For the text-containing cell, return its midpoint in (x, y) coordinate format. 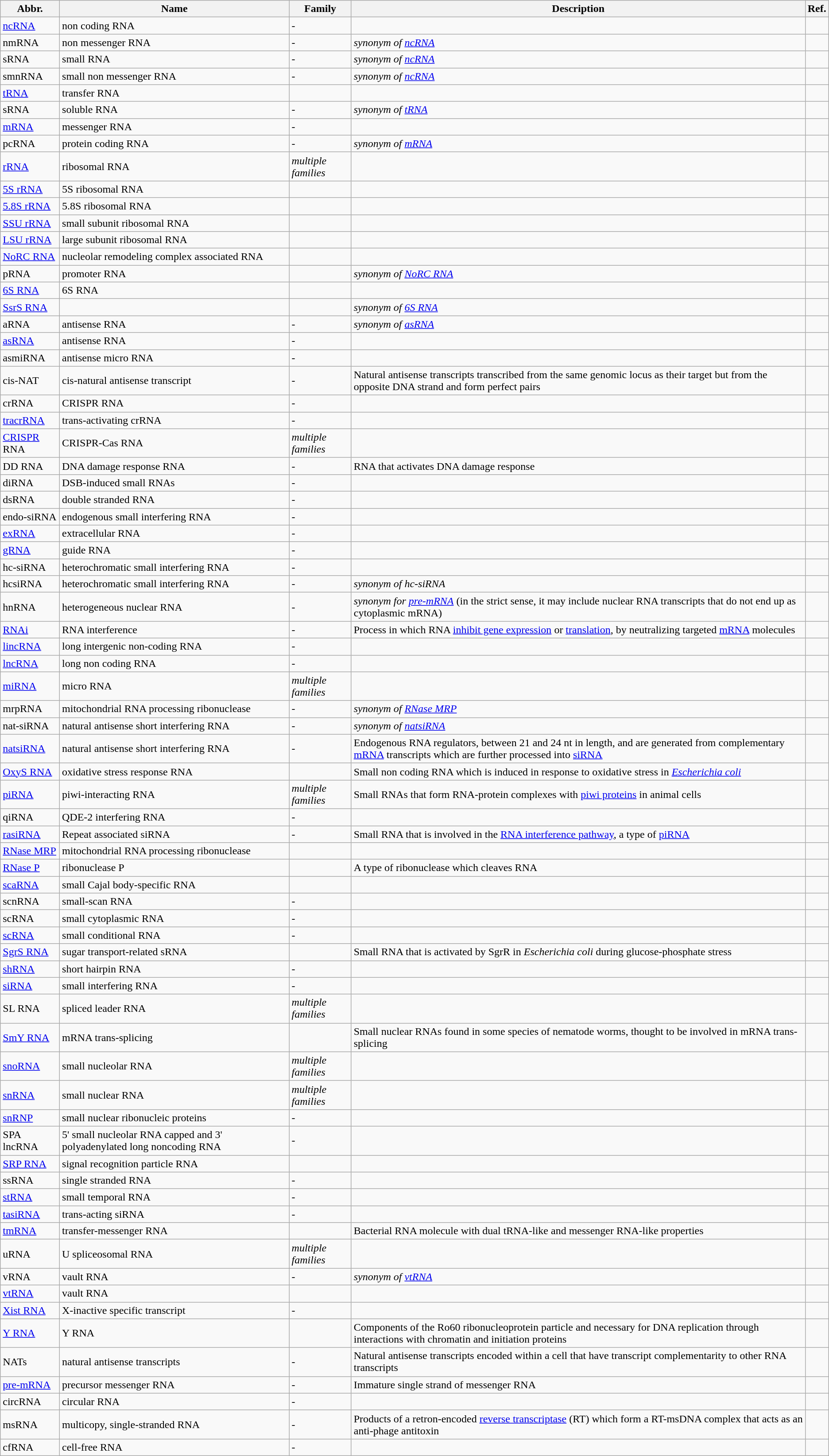
nmRNA (30, 43)
SSU rRNA (30, 223)
extracellular RNA (174, 534)
pre-mRNA (30, 1385)
RNase MRP (30, 851)
smnRNA (30, 76)
SgrS RNA (30, 952)
soluble RNA (174, 110)
synonym of tRNA (578, 110)
synonym of hc-siRNA (578, 584)
hc-siRNA (30, 567)
5.8S ribosomal RNA (174, 206)
messenger RNA (174, 127)
synonym of RNase MRP (578, 709)
U spliceosomal RNA (174, 1254)
Abbr. (30, 9)
mrpRNA (30, 709)
asmiRNA (30, 358)
Name (174, 9)
small interfering RNA (174, 986)
synonym of asRNA (578, 324)
SL RNA (30, 1009)
small nuclear ribonucleic proteins (174, 1118)
large subunit ribosomal RNA (174, 240)
Products of a retron-encoded reverse transcriptase (RT) which form a RT-msDNA complex that acts as an anti-phage antitoxin (578, 1424)
cfRNA (30, 1447)
LSU rRNA (30, 240)
scaRNA (30, 885)
RNA that activates DNA damage response (578, 466)
double stranded RNA (174, 500)
synonym of natsiRNA (578, 726)
lncRNA (30, 663)
promoter RNA (174, 274)
aRNA (30, 324)
A type of ribonuclease which cleaves RNA (578, 868)
cis-NAT (30, 381)
miRNA (30, 686)
snoRNA (30, 1066)
qiRNA (30, 817)
heterogeneous nuclear RNA (174, 607)
hcsiRNA (30, 584)
small Cajal body-specific RNA (174, 885)
synonym of vtRNA (578, 1277)
transfer-messenger RNA (174, 1231)
small RNA (174, 59)
snRNA (30, 1095)
transfer RNA (174, 93)
rRNA (30, 167)
small nuclear RNA (174, 1095)
protein coding RNA (174, 143)
Components of the Ro60 ribonucleoprotein particle and necessary for DNA replication through interactions with chromatin and initiation proteins (578, 1333)
diRNA (30, 483)
tasiRNA (30, 1214)
SRP RNA (30, 1163)
natsiRNA (30, 748)
SsrS RNA (30, 307)
ssRNA (30, 1181)
DNA damage response RNA (174, 466)
NoRC RNA (30, 257)
Repeat associated siRNA (174, 834)
guide RNA (174, 550)
trans-activating crRNA (174, 420)
DD RNA (30, 466)
scnRNA (30, 902)
NATs (30, 1362)
Ref. (817, 9)
SPA lncRNA (30, 1141)
circRNA (30, 1402)
SmY RNA (30, 1037)
Process in which RNA inhibit gene expression or translation, by neutralizing targeted mRNA molecules (578, 630)
Small nuclear RNAs found in some species of nematode worms, thought to be involved in mRNA trans-splicing (578, 1037)
siRNA (30, 986)
natural antisense transcripts (174, 1362)
long non coding RNA (174, 663)
piRNA (30, 794)
non messenger RNA (174, 43)
X-inactive specific transcript (174, 1310)
cis-natural antisense transcript (174, 381)
synonym of mRNA (578, 143)
asRNA (30, 341)
gRNA (30, 550)
piwi-interacting RNA (174, 794)
synonym for pre-mRNA (in the strict sense, it may include nuclear RNA transcripts that do not end up as cytoplasmic mRNA) (578, 607)
uRNA (30, 1254)
single stranded RNA (174, 1181)
non coding RNA (174, 26)
Small RNA that is involved in the RNA interference pathway, a type of piRNA (578, 834)
Small RNA that is activated by SgrR in Escherichia coli during glucose-phosphate stress (578, 952)
small subunit ribosomal RNA (174, 223)
long intergenic non-coding RNA (174, 647)
multicopy, single-stranded RNA (174, 1424)
short hairpin RNA (174, 969)
Family (320, 9)
vtRNA (30, 1293)
small conditional RNA (174, 935)
vRNA (30, 1277)
stRNA (30, 1197)
pcRNA (30, 143)
shRNA (30, 969)
oxidative stress response RNA (174, 771)
Small RNAs that form RNA-protein complexes with piwi proteins in animal cells (578, 794)
crRNA (30, 403)
cell-free RNA (174, 1447)
Natural antisense transcripts encoded within a cell that have transcript complementarity to other RNA transcripts (578, 1362)
nat-siRNA (30, 726)
ncRNA (30, 26)
sugar transport-related sRNA (174, 952)
small-scan RNA (174, 902)
tmRNA (30, 1231)
synonym of 6S RNA (578, 307)
Description (578, 9)
pRNA (30, 274)
Natural antisense transcripts transcribed from the same genomic locus as their target but from the opposite DNA strand and form perfect pairs (578, 381)
endo-siRNA (30, 517)
5.8S rRNA (30, 206)
mRNA (30, 127)
nucleolar remodeling complex associated RNA (174, 257)
endogenous small interfering RNA (174, 517)
5S ribosomal RNA (174, 189)
trans-acting siRNA (174, 1214)
circular RNA (174, 1402)
Immature single strand of messenger RNA (578, 1385)
CRISPR-Cas RNA (174, 443)
RNase P (30, 868)
tracrRNA (30, 420)
RNA interference (174, 630)
ribonuclease P (174, 868)
small nucleolar RNA (174, 1066)
QDE-2 interfering RNA (174, 817)
lincRNA (30, 647)
precursor messenger RNA (174, 1385)
micro RNA (174, 686)
5' small nucleolar RNA capped and 3' polyadenylated long noncoding RNA (174, 1141)
dsRNA (30, 500)
signal recognition particle RNA (174, 1163)
Xist RNA (30, 1310)
small temporal RNA (174, 1197)
mRNA trans-splicing (174, 1037)
hnRNA (30, 607)
small cytoplasmic RNA (174, 918)
OxyS RNA (30, 771)
antisense micro RNA (174, 358)
exRNA (30, 534)
5S rRNA (30, 189)
RNAi (30, 630)
Small non coding RNA which is induced in response to oxidative stress in Escherichia coli (578, 771)
Bacterial RNA molecule with dual tRNA-like and messenger RNA-like properties (578, 1231)
snRNP (30, 1118)
msRNA (30, 1424)
ribosomal RNA (174, 167)
spliced leader RNA (174, 1009)
synonym of NoRC RNA (578, 274)
small non messenger RNA (174, 76)
tRNA (30, 93)
DSB-induced small RNAs (174, 483)
rasiRNA (30, 834)
